Locate the cell with the specified text and output its [x, y] center coordinate. 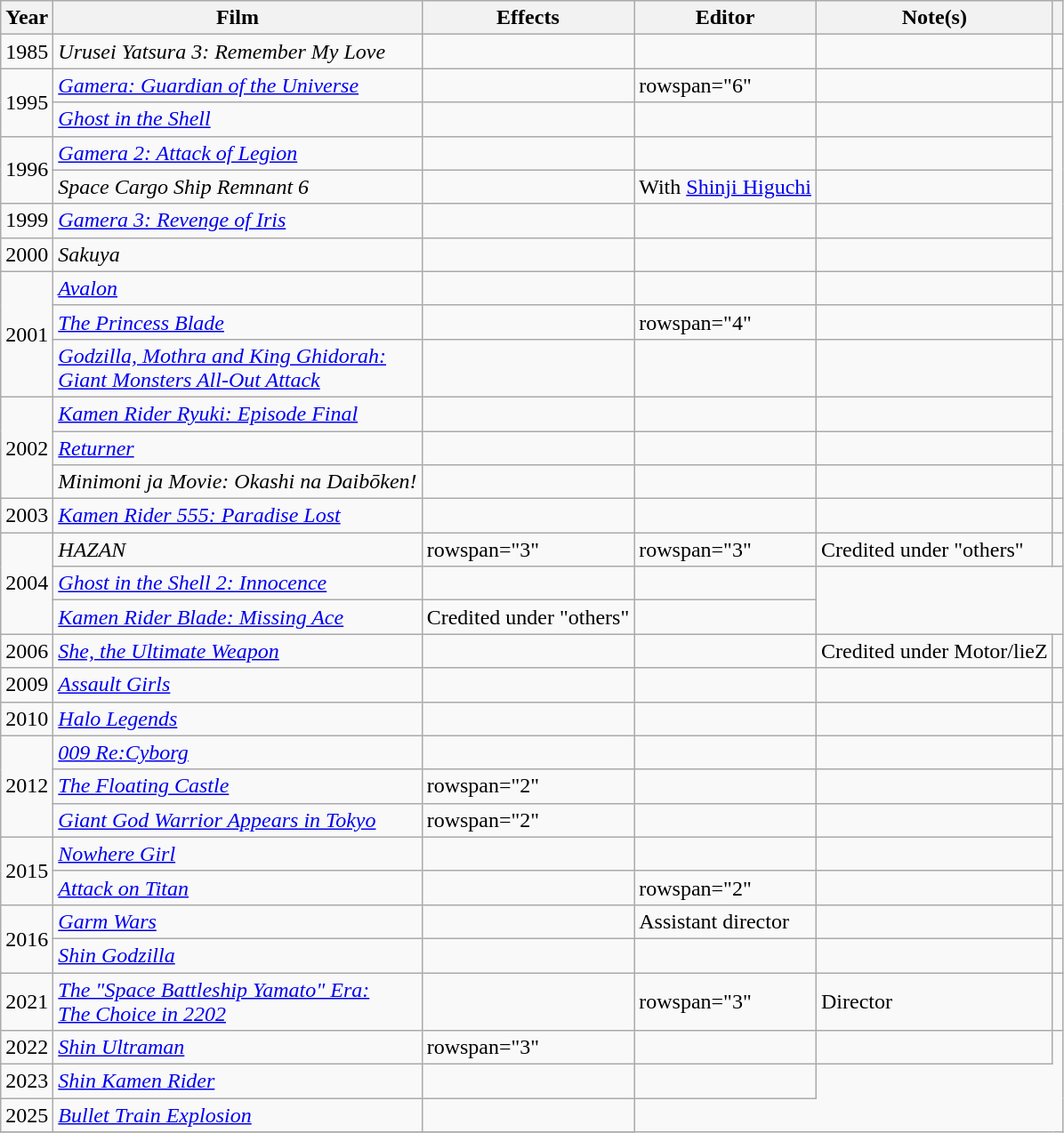
Giant God Warrior Appears in Tokyo [238, 820]
009 Re:Cyborg [238, 752]
1996 [27, 170]
2022 [27, 1048]
Sakuya [238, 254]
2004 [27, 583]
Gamera: Guardian of the Universe [238, 85]
Assault Girls [238, 685]
2016 [27, 938]
1995 [27, 102]
Godzilla, Mothra and King Ghidorah:Giant Monsters All-Out Attack [238, 368]
2003 [27, 516]
The Princess Blade [238, 322]
2015 [27, 871]
Urusei Yatsura 3: Remember My Love [238, 52]
Kamen Rider Blade: Missing Ace [238, 617]
Bullet Train Explosion [238, 1115]
2009 [27, 685]
Attack on Titan [238, 888]
2025 [27, 1115]
2021 [27, 1001]
Gamera 2: Attack of Legion [238, 153]
Credited under Motor/lieZ [934, 651]
She, the Ultimate Weapon [238, 651]
Avalon [238, 288]
Shin Godzilla [238, 955]
Ghost in the Shell [238, 119]
2002 [27, 447]
Year [27, 18]
rowspan="4" [726, 322]
Effects [528, 18]
Returner [238, 447]
2001 [27, 334]
Director [934, 1001]
2000 [27, 254]
Note(s) [934, 18]
Assistant director [726, 921]
The "Space Battleship Yamato" Era:The Choice in 2202 [238, 1001]
Film [238, 18]
1999 [27, 221]
Shin Kamen Rider [238, 1081]
Nowhere Girl [238, 854]
Space Cargo Ship Remnant 6 [238, 187]
2010 [27, 719]
2012 [27, 786]
The Floating Castle [238, 786]
Editor [726, 18]
1985 [27, 52]
Ghost in the Shell 2: Innocence [238, 583]
With Shinji Higuchi [726, 187]
Kamen Rider 555: Paradise Lost [238, 516]
Kamen Rider Ryuki: Episode Final [238, 414]
Gamera 3: Revenge of Iris [238, 221]
rowspan="6" [726, 85]
Minimoni ja Movie: Okashi na Daibōken! [238, 482]
2006 [27, 651]
Garm Wars [238, 921]
HAZAN [238, 550]
2023 [27, 1081]
Halo Legends [238, 719]
Shin Ultraman [238, 1048]
